Return (x, y) of the center of cell containing provided text 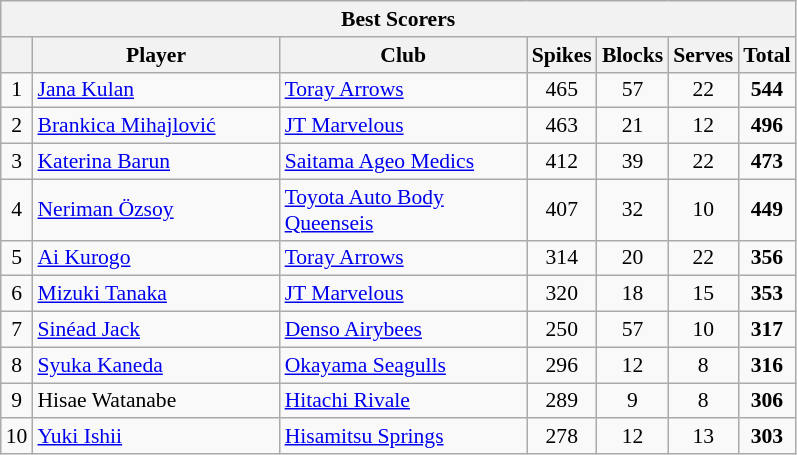
296 (562, 365)
Total (766, 55)
39 (632, 162)
Okayama Seagulls (404, 365)
407 (562, 210)
317 (766, 330)
Sinéad Jack (156, 330)
463 (562, 126)
1 (17, 90)
Hisae Watanabe (156, 401)
2 (17, 126)
5 (17, 258)
Saitama Ageo Medics (404, 162)
Player (156, 55)
21 (632, 126)
473 (766, 162)
18 (632, 294)
13 (703, 437)
Blocks (632, 55)
320 (562, 294)
314 (562, 258)
412 (562, 162)
Katerina Barun (156, 162)
Best Scorers (398, 19)
278 (562, 437)
Jana Kulan (156, 90)
356 (766, 258)
465 (562, 90)
Brankica Mihajlović (156, 126)
544 (766, 90)
Ai Kurogo (156, 258)
Denso Airybees (404, 330)
316 (766, 365)
289 (562, 401)
449 (766, 210)
306 (766, 401)
Yuki Ishii (156, 437)
303 (766, 437)
6 (17, 294)
3 (17, 162)
353 (766, 294)
Neriman Özsoy (156, 210)
Syuka Kaneda (156, 365)
4 (17, 210)
496 (766, 126)
Toyota Auto Body Queenseis (404, 210)
250 (562, 330)
15 (703, 294)
Mizuki Tanaka (156, 294)
Hitachi Rivale (404, 401)
Spikes (562, 55)
Hisamitsu Springs (404, 437)
Serves (703, 55)
7 (17, 330)
32 (632, 210)
Club (404, 55)
20 (632, 258)
